Provide the [x, y] coordinate of the cell's center where the given text is located.  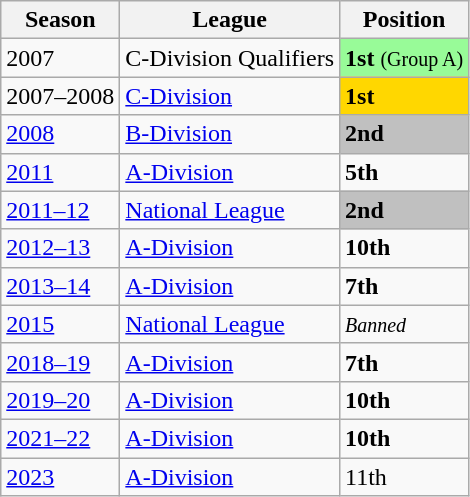
2007–2008 [60, 96]
B-Division [230, 134]
2019–20 [60, 400]
2021–22 [60, 438]
Season [60, 20]
C-Division Qualifiers [230, 58]
2023 [60, 477]
1st (Group A) [404, 58]
2012–13 [60, 248]
2013–14 [60, 286]
2018–19 [60, 362]
5th [404, 172]
1st [404, 96]
2011 [60, 172]
Banned [404, 324]
2011–12 [60, 210]
11th [404, 477]
2007 [60, 58]
2008 [60, 134]
C-Division [230, 96]
Position [404, 20]
2015 [60, 324]
League [230, 20]
